Return [X, Y] of the center of cell containing provided text 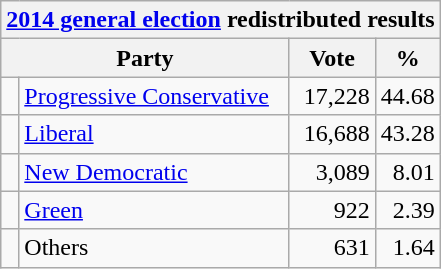
44.68 [408, 96]
Party [145, 58]
922 [332, 210]
43.28 [408, 134]
Others [154, 248]
17,228 [332, 96]
3,089 [332, 172]
% [408, 58]
2.39 [408, 210]
Progressive Conservative [154, 96]
Liberal [154, 134]
New Democratic [154, 172]
Vote [332, 58]
1.64 [408, 248]
631 [332, 248]
Green [154, 210]
16,688 [332, 134]
2014 general election redistributed results [220, 20]
8.01 [408, 172]
